Scan for the cell matching the given text and deliver its (X, Y) coordinate at center. 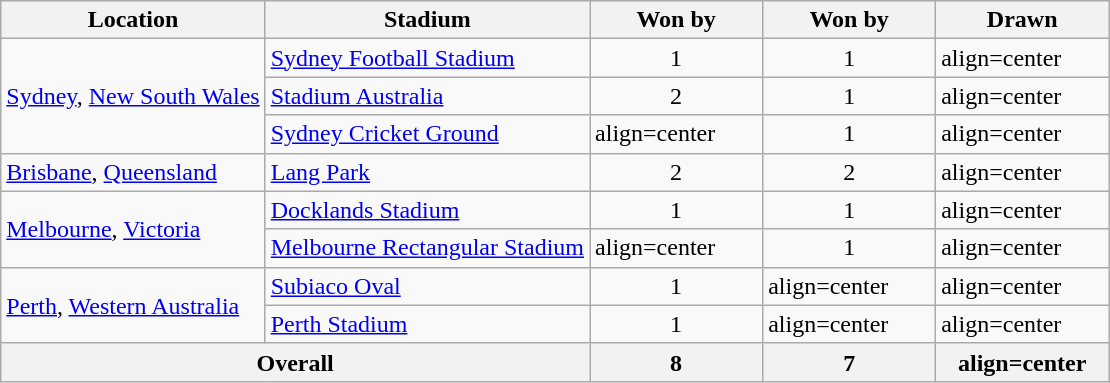
Overall (296, 362)
Drawn (1022, 20)
8 (676, 362)
Perth Stadium (427, 324)
Brisbane, Queensland (133, 172)
Perth, Western Australia (133, 305)
7 (850, 362)
Stadium Australia (427, 96)
Melbourne Rectangular Stadium (427, 248)
Lang Park (427, 172)
Location (133, 20)
Melbourne, Victoria (133, 229)
Stadium (427, 20)
Sydney, New South Wales (133, 96)
Subiaco Oval (427, 286)
Sydney Cricket Ground (427, 134)
Sydney Football Stadium (427, 58)
Docklands Stadium (427, 210)
